Determine the (X, Y) coordinate at the center of the cell enclosing the given text.  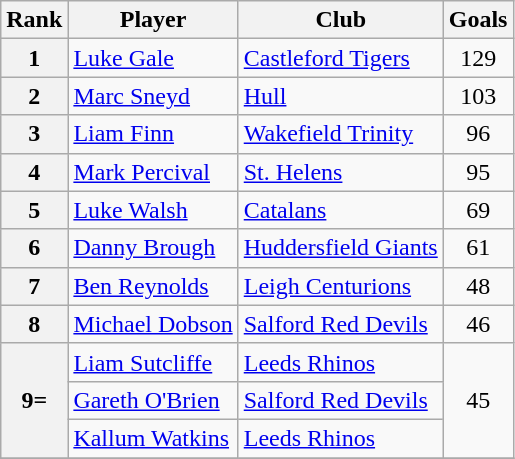
Club (340, 20)
Ben Reynolds (153, 286)
95 (478, 172)
8 (34, 324)
Luke Walsh (153, 210)
Hull (340, 96)
103 (478, 96)
3 (34, 134)
Player (153, 20)
Rank (34, 20)
Wakefield Trinity (340, 134)
Kallum Watkins (153, 438)
Castleford Tigers (340, 58)
6 (34, 248)
45 (478, 400)
Luke Gale (153, 58)
129 (478, 58)
Liam Finn (153, 134)
Gareth O'Brien (153, 400)
61 (478, 248)
46 (478, 324)
Danny Brough (153, 248)
Liam Sutcliffe (153, 362)
Marc Sneyd (153, 96)
2 (34, 96)
48 (478, 286)
Goals (478, 20)
1 (34, 58)
Michael Dobson (153, 324)
5 (34, 210)
Huddersfield Giants (340, 248)
96 (478, 134)
St. Helens (340, 172)
Mark Percival (153, 172)
Leigh Centurions (340, 286)
69 (478, 210)
7 (34, 286)
Catalans (340, 210)
4 (34, 172)
9= (34, 400)
